Determine the (x, y) coordinate at the center of the cell enclosing the given text.  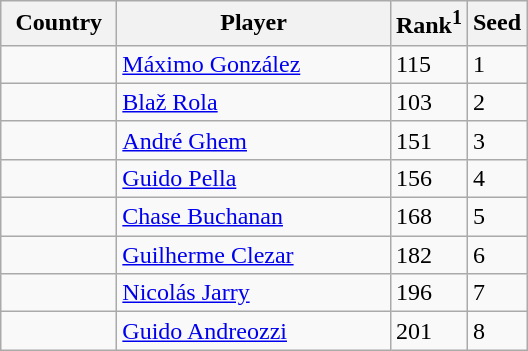
Guilherme Clezar (254, 255)
Country (59, 24)
182 (428, 255)
156 (428, 178)
4 (496, 178)
6 (496, 255)
151 (428, 140)
168 (428, 217)
André Ghem (254, 140)
Guido Andreozzi (254, 331)
2 (496, 102)
3 (496, 140)
8 (496, 331)
1 (496, 64)
201 (428, 331)
Nicolás Jarry (254, 293)
Blaž Rola (254, 102)
115 (428, 64)
196 (428, 293)
Guido Pella (254, 178)
Seed (496, 24)
Máximo González (254, 64)
Rank1 (428, 24)
Chase Buchanan (254, 217)
7 (496, 293)
103 (428, 102)
5 (496, 217)
Player (254, 24)
